Identify which cell holds the provided text, then report its (x, y) central coordinate. 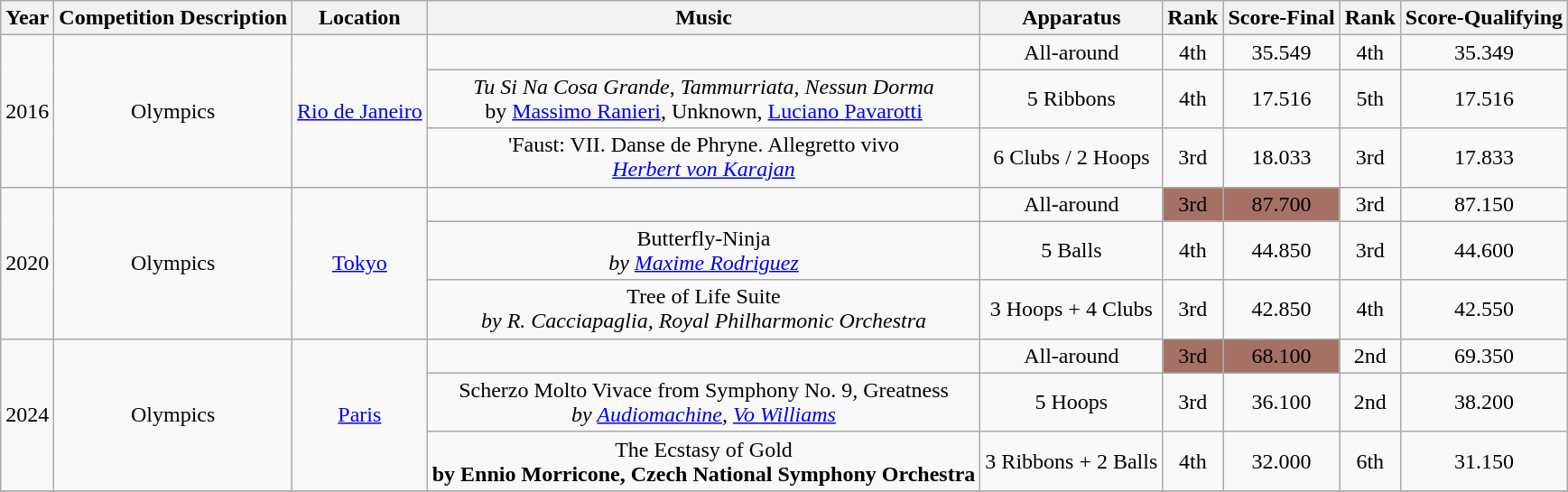
'Faust: VII. Danse de Phryne. Allegretto vivo Herbert von Karajan (704, 157)
87.150 (1484, 204)
The Ecstasy of Gold by Ennio Morricone, Czech National Symphony Orchestra (704, 460)
32.000 (1282, 460)
31.150 (1484, 460)
Location (360, 18)
36.100 (1282, 403)
18.033 (1282, 157)
Apparatus (1072, 18)
Scherzo Molto Vivace from Symphony No. 9, Greatness by Audiomachine, Vo Williams (704, 403)
Tokyo (360, 263)
3 Hoops + 4 Clubs (1072, 309)
Music (704, 18)
35.549 (1282, 52)
38.200 (1484, 403)
87.700 (1282, 204)
Score-Final (1282, 18)
2020 (27, 263)
Score-Qualifying (1484, 18)
42.850 (1282, 309)
Butterfly-Ninja by Maxime Rodriguez (704, 251)
3 Ribbons + 2 Balls (1072, 460)
44.600 (1484, 251)
5th (1370, 99)
2016 (27, 111)
5 Balls (1072, 251)
Competition Description (173, 18)
2024 (27, 414)
5 Hoops (1072, 403)
6 Clubs / 2 Hoops (1072, 157)
5 Ribbons (1072, 99)
35.349 (1484, 52)
Paris (360, 414)
Tu Si Na Cosa Grande, Tammurriata, Nessun Dorma by Massimo Ranieri, Unknown, Luciano Pavarotti (704, 99)
17.833 (1484, 157)
6th (1370, 460)
68.100 (1282, 356)
Tree of Life Suite by R. Cacciapaglia, Royal Philharmonic Orchestra (704, 309)
Rio de Janeiro (360, 111)
69.350 (1484, 356)
42.550 (1484, 309)
44.850 (1282, 251)
Year (27, 18)
